Detect which cell encompasses the target text, then output its [X, Y] center coordinate. 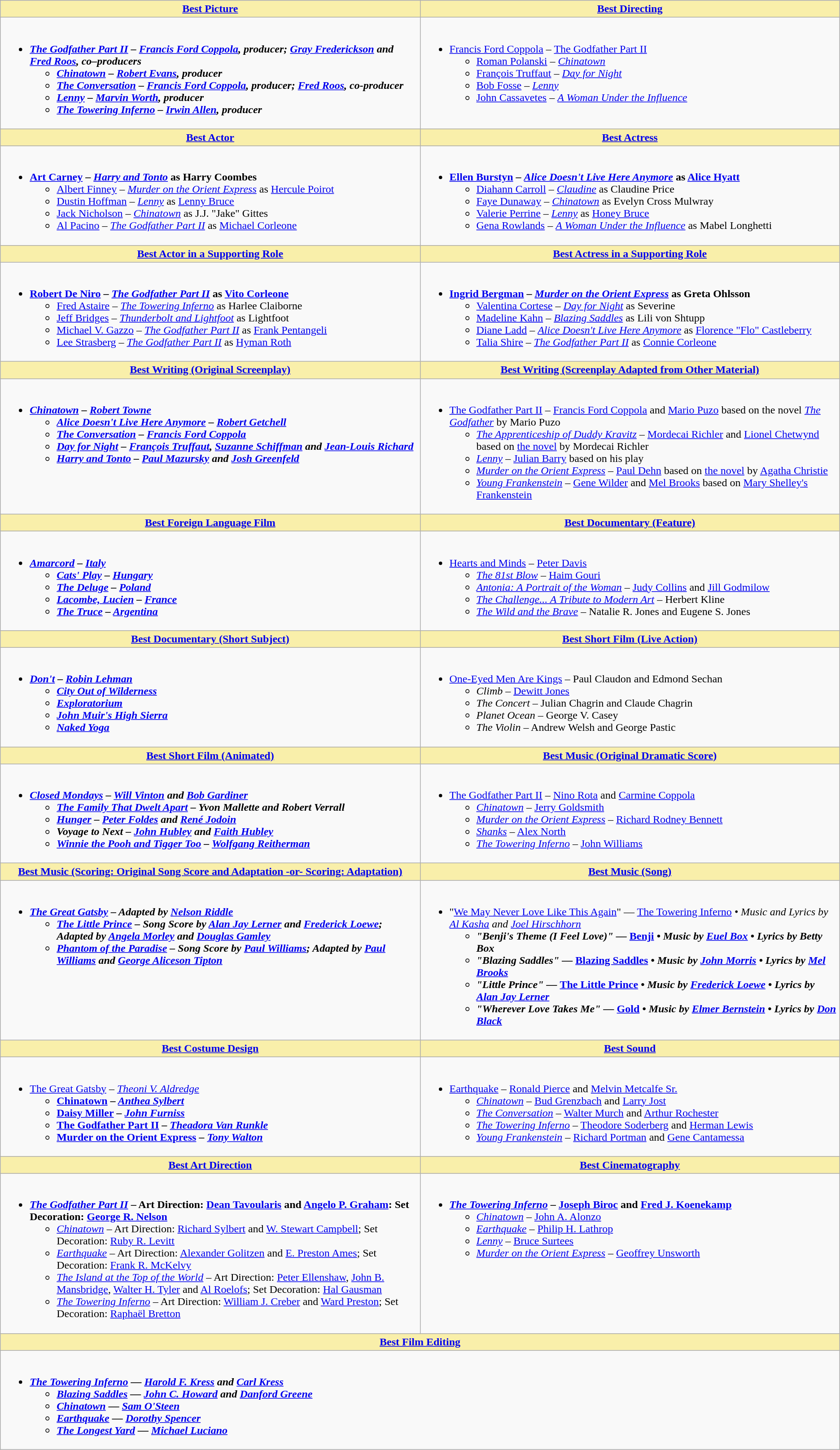
Best Actress in a Supporting Role [630, 254]
Best Art Direction [210, 1165]
Best Music (Song) [630, 872]
Best Picture [210, 9]
Best Short Film (Live Action) [630, 639]
Amarcord – ItalyCats' Play – HungaryThe Deluge – PolandLacombe, Lucien – FranceThe Truce – Argentina [210, 581]
Don't – Robin LehmanCity Out of WildernessExploratoriumJohn Muir's High SierraNaked Yoga [210, 697]
Best Sound [630, 1049]
Best Cinematography [630, 1165]
Best Directing [630, 9]
Best Writing (Original Screenplay) [210, 370]
Best Music (Original Dramatic Score) [630, 756]
Best Actress [630, 137]
Best Actor in a Supporting Role [210, 254]
Best Short Film (Animated) [210, 756]
Best Documentary (Short Subject) [210, 639]
Best Writing (Screenplay Adapted from Other Material) [630, 370]
Best Film Editing [420, 1342]
Best Actor [210, 137]
Best Music (Scoring: Original Song Score and Adaptation -or- Scoring: Adaptation) [210, 872]
Best Documentary (Feature) [630, 523]
Best Costume Design [210, 1049]
Best Foreign Language Film [210, 523]
